Output the (x, y) coordinate of the center of the cell containing the given text.  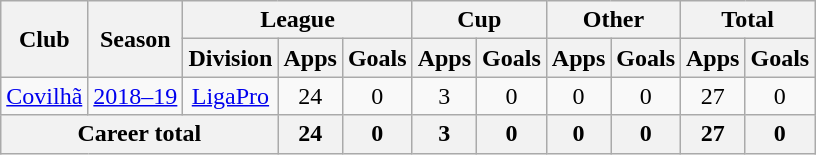
Total (748, 20)
Club (44, 39)
Division (230, 58)
Career total (140, 134)
Other (613, 20)
Covilhã (44, 96)
Cup (479, 20)
2018–19 (136, 96)
Season (136, 39)
LigaPro (230, 96)
League (298, 20)
